Return (X, Y) of the center of cell containing provided text 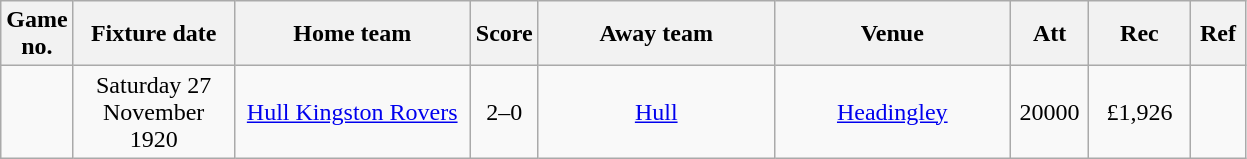
20000 (1050, 112)
Att (1050, 34)
Headingley (892, 112)
Saturday 27 November 1920 (154, 112)
Ref (1218, 34)
Game no. (37, 34)
£1,926 (1140, 112)
Hull (656, 112)
Rec (1140, 34)
Venue (892, 34)
Hull Kingston Rovers (352, 112)
Fixture date (154, 34)
2–0 (504, 112)
Away team (656, 34)
Score (504, 34)
Home team (352, 34)
